Search for the cell housing the specified text and yield its [x, y] center coordinate. 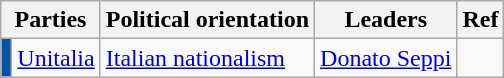
Political orientation [207, 20]
Italian nationalism [207, 58]
Leaders [386, 20]
Donato Seppi [386, 58]
Ref [480, 20]
Unitalia [56, 58]
Parties [50, 20]
